Provide the [x, y] coordinate of the cell's center where the given text is located.  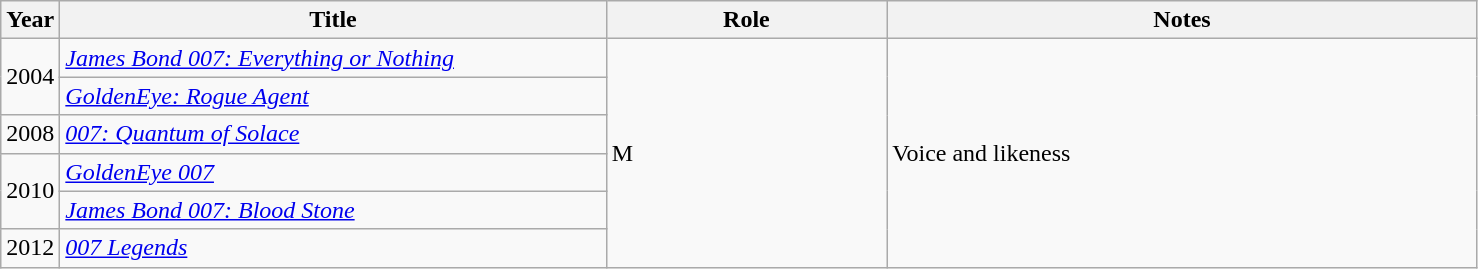
James Bond 007: Everything or Nothing [333, 58]
007 Legends [333, 248]
007: Quantum of Solace [333, 134]
2008 [30, 134]
2004 [30, 77]
2010 [30, 191]
James Bond 007: Blood Stone [333, 210]
Notes [1182, 20]
GoldenEye: Rogue Agent [333, 96]
Voice and likeness [1182, 153]
M [746, 153]
Title [333, 20]
GoldenEye 007 [333, 172]
Role [746, 20]
2012 [30, 248]
Year [30, 20]
